Provide the [x, y] coordinate of the cell's center where the given text is located.  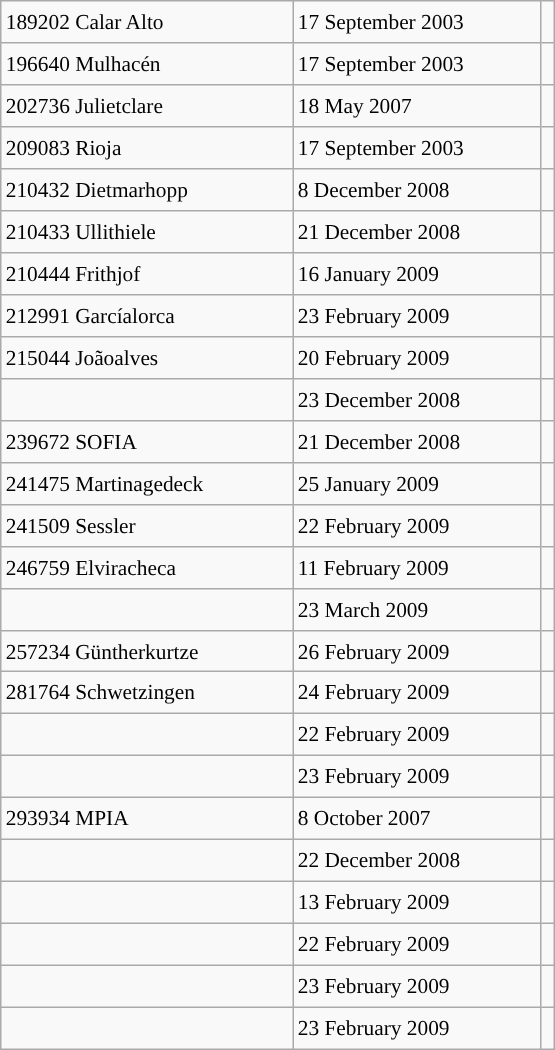
26 February 2009 [417, 651]
210433 Ullithiele [147, 232]
20 February 2009 [417, 358]
241509 Sessler [147, 525]
281764 Schwetzingen [147, 693]
210444 Frithjof [147, 274]
23 December 2008 [417, 399]
241475 Martinagedeck [147, 483]
22 December 2008 [417, 861]
212991 Garcíalorca [147, 316]
13 February 2009 [417, 903]
293934 MPIA [147, 819]
8 October 2007 [417, 819]
18 May 2007 [417, 106]
210432 Dietmarhopp [147, 190]
215044 Joãoalves [147, 358]
202736 Julietclare [147, 106]
23 March 2009 [417, 609]
24 February 2009 [417, 693]
257234 Güntherkurtze [147, 651]
189202 Calar Alto [147, 22]
209083 Rioja [147, 148]
16 January 2009 [417, 274]
11 February 2009 [417, 567]
196640 Mulhacén [147, 64]
8 December 2008 [417, 190]
246759 Elviracheca [147, 567]
239672 SOFIA [147, 441]
25 January 2009 [417, 483]
